Provide the [x, y] coordinate of the cell's center where the given text is located.  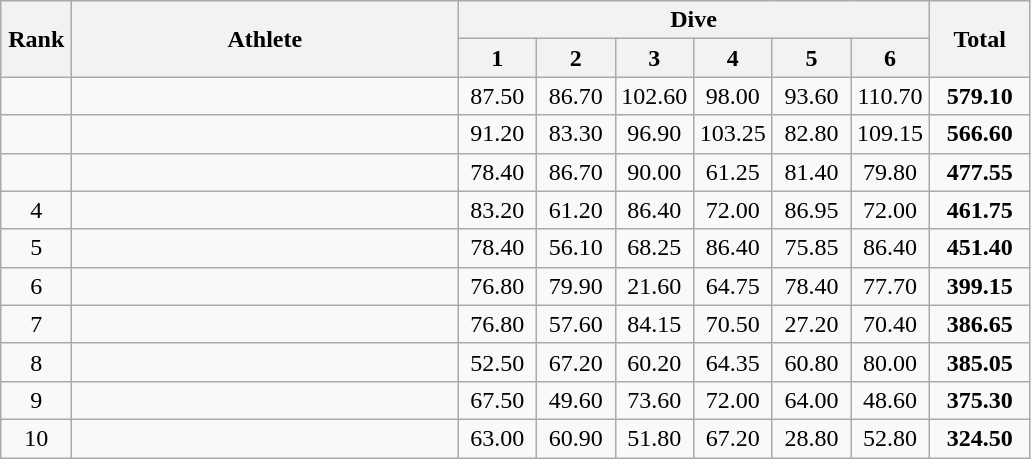
82.80 [812, 134]
64.75 [734, 286]
57.60 [576, 324]
21.60 [654, 286]
48.60 [890, 400]
90.00 [654, 172]
324.50 [980, 438]
10 [36, 438]
73.60 [654, 400]
60.80 [812, 362]
79.80 [890, 172]
2 [576, 58]
61.20 [576, 210]
56.10 [576, 248]
49.60 [576, 400]
81.40 [812, 172]
451.40 [980, 248]
93.60 [812, 96]
52.80 [890, 438]
64.35 [734, 362]
87.50 [498, 96]
84.15 [654, 324]
579.10 [980, 96]
70.50 [734, 324]
375.30 [980, 400]
1 [498, 58]
102.60 [654, 96]
Total [980, 39]
566.60 [980, 134]
70.40 [890, 324]
109.15 [890, 134]
3 [654, 58]
63.00 [498, 438]
8 [36, 362]
80.00 [890, 362]
91.20 [498, 134]
79.90 [576, 286]
Dive [694, 20]
7 [36, 324]
64.00 [812, 400]
51.80 [654, 438]
52.50 [498, 362]
477.55 [980, 172]
83.20 [498, 210]
28.80 [812, 438]
103.25 [734, 134]
83.30 [576, 134]
61.25 [734, 172]
75.85 [812, 248]
461.75 [980, 210]
77.70 [890, 286]
27.20 [812, 324]
399.15 [980, 286]
98.00 [734, 96]
67.50 [498, 400]
86.95 [812, 210]
68.25 [654, 248]
385.05 [980, 362]
60.90 [576, 438]
Rank [36, 39]
96.90 [654, 134]
9 [36, 400]
Athlete [265, 39]
110.70 [890, 96]
60.20 [654, 362]
386.65 [980, 324]
